For the text-containing cell, return its midpoint in [X, Y] coordinate format. 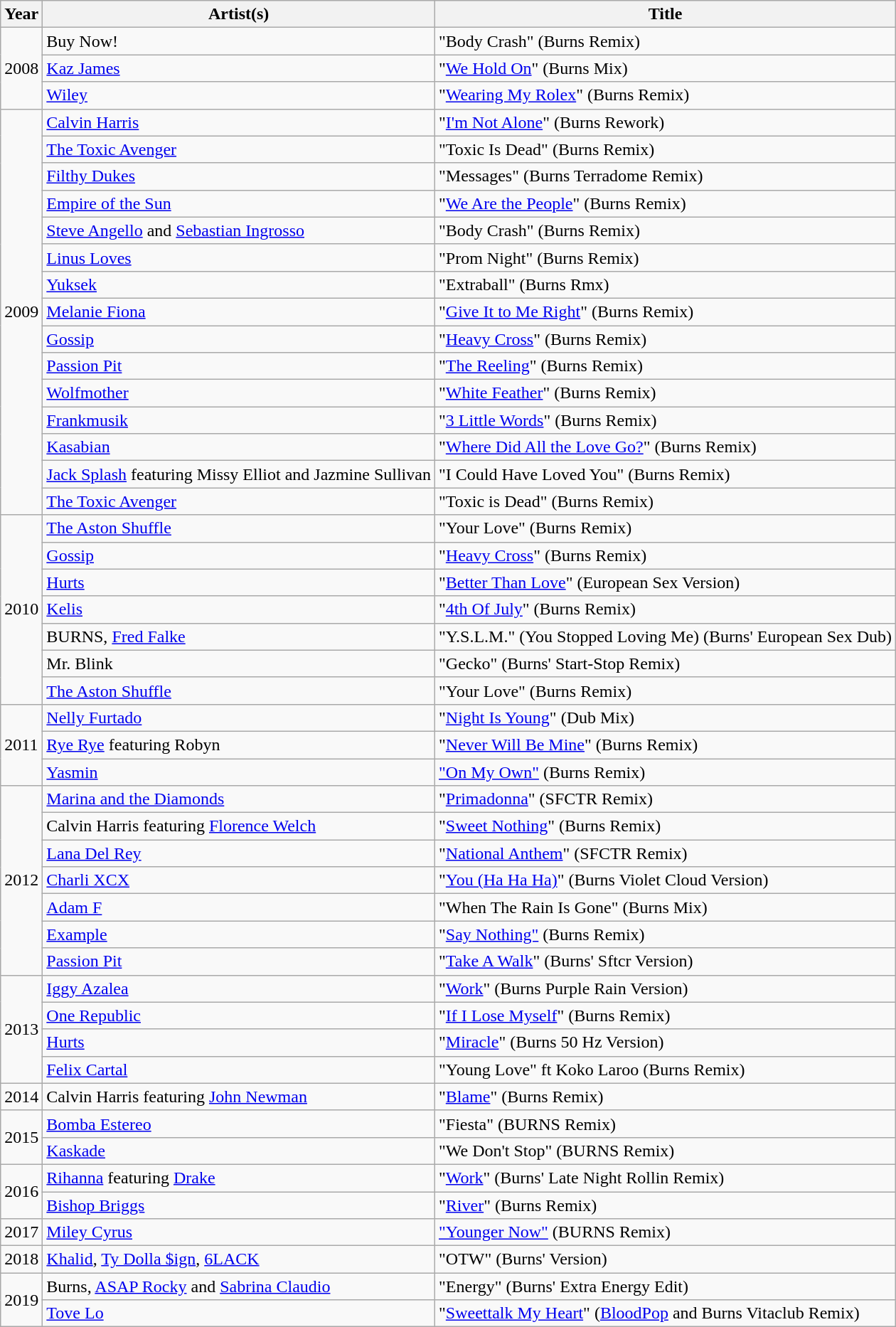
"3 Little Words" (Burns Remix) [665, 420]
"Wearing My Rolex" (Burns Remix) [665, 95]
2008 [21, 68]
2014 [21, 1097]
Marina and the Diamonds [239, 799]
"Gecko" (Burns' Start-Stop Remix) [665, 663]
Buy Now! [239, 41]
Khalid, Ty Dolla $ign, 6LACK [239, 1259]
"4th Of July" (Burns Remix) [665, 609]
2012 [21, 880]
"If I Lose Myself" (Burns Remix) [665, 1016]
Lana Del Rey [239, 853]
"Primadonna" (SFCTR Remix) [665, 799]
Bishop Briggs [239, 1205]
"Y.S.L.M." (You Stopped Loving Me) (Burns' European Sex Dub) [665, 636]
"Take A Walk" (Burns' Sftcr Version) [665, 961]
"I Could Have Loved You" (Burns Remix) [665, 474]
"Where Did All the Love Go?" (Burns Remix) [665, 447]
"Work" (Burns Purple Rain Version) [665, 988]
Kaz James [239, 68]
BURNS, Fred Falke [239, 636]
Burns, ASAP Rocky and Sabrina Claudio [239, 1286]
Miley Cyrus [239, 1232]
Title [665, 14]
One Republic [239, 1016]
"We Are the People" (Burns Remix) [665, 203]
"Energy" (Burns' Extra Energy Edit) [665, 1286]
"You (Ha Ha Ha)" (Burns Violet Cloud Version) [665, 880]
"Work" (Burns' Late Night Rollin Remix) [665, 1178]
Kaskade [239, 1151]
Rye Rye featuring Robyn [239, 745]
"National Anthem" (SFCTR Remix) [665, 853]
Frankmusik [239, 420]
Felix Cartal [239, 1070]
Filthy Dukes [239, 176]
"Sweettalk My Heart" (BloodPop and Burns Vitaclub Remix) [665, 1313]
"Prom Night" (Burns Remix) [665, 257]
"Toxic Is Dead" (Burns Remix) [665, 149]
Calvin Harris featuring John Newman [239, 1097]
Kelis [239, 609]
Yasmin [239, 772]
"OTW" (Burns' Version) [665, 1259]
Adam F [239, 907]
"White Feather" (Burns Remix) [665, 393]
"We Don't Stop" (BURNS Remix) [665, 1151]
Rihanna featuring Drake [239, 1178]
"When The Rain Is Gone" (Burns Mix) [665, 907]
"River" (Burns Remix) [665, 1205]
Calvin Harris [239, 122]
2010 [21, 609]
"Night Is Young" (Dub Mix) [665, 718]
"Give It to Me Right" (Burns Remix) [665, 311]
"Toxic is Dead" (Burns Remix) [665, 501]
Linus Loves [239, 257]
Melanie Fiona [239, 311]
"Fiesta" (BURNS Remix) [665, 1124]
Example [239, 934]
"Extraball" (Burns Rmx) [665, 284]
"On My Own" (Burns Remix) [665, 772]
Iggy Azalea [239, 988]
Empire of the Sun [239, 203]
Kasabian [239, 447]
Yuksek [239, 284]
Mr. Blink [239, 663]
2015 [21, 1137]
Year [21, 14]
2017 [21, 1232]
"Young Love" ft Koko Laroo (Burns Remix) [665, 1070]
2016 [21, 1191]
Nelly Furtado [239, 718]
2018 [21, 1259]
2011 [21, 745]
Jack Splash featuring Missy Elliot and Jazmine Sullivan [239, 474]
Tove Lo [239, 1313]
"Messages" (Burns Terradome Remix) [665, 176]
"Younger Now" (BURNS Remix) [665, 1232]
"Blame" (Burns Remix) [665, 1097]
"I'm Not Alone" (Burns Rework) [665, 122]
Charli XCX [239, 880]
Bomba Estereo [239, 1124]
"Never Will Be Mine" (Burns Remix) [665, 745]
Steve Angello and Sebastian Ingrosso [239, 230]
"We Hold On" (Burns Mix) [665, 68]
Wolfmother [239, 393]
"Miracle" (Burns 50 Hz Version) [665, 1043]
2013 [21, 1029]
2009 [21, 311]
"Better Than Love" (European Sex Version) [665, 582]
Wiley [239, 95]
Calvin Harris featuring Florence Welch [239, 826]
Artist(s) [239, 14]
"Say Nothing" (Burns Remix) [665, 934]
2019 [21, 1300]
"Sweet Nothing" (Burns Remix) [665, 826]
"The Reeling" (Burns Remix) [665, 366]
